For the text-containing cell, return its midpoint in (x, y) coordinate format. 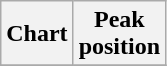
Chart (37, 34)
Peakposition (119, 34)
